Identify which cell holds the provided text, then report its [x, y] central coordinate. 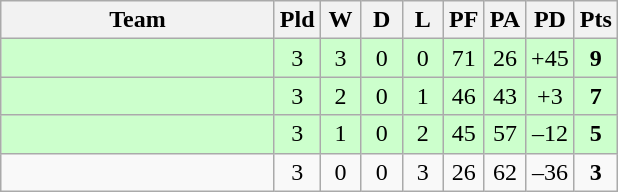
46 [464, 96]
+3 [550, 96]
Team [138, 20]
D [382, 20]
62 [504, 172]
7 [596, 96]
PD [550, 20]
9 [596, 58]
L [422, 20]
57 [504, 134]
71 [464, 58]
45 [464, 134]
Pts [596, 20]
–36 [550, 172]
–12 [550, 134]
Pld [297, 20]
43 [504, 96]
PA [504, 20]
PF [464, 20]
W [340, 20]
+45 [550, 58]
5 [596, 134]
